Locate the cell with the specified text and output its [x, y] center coordinate. 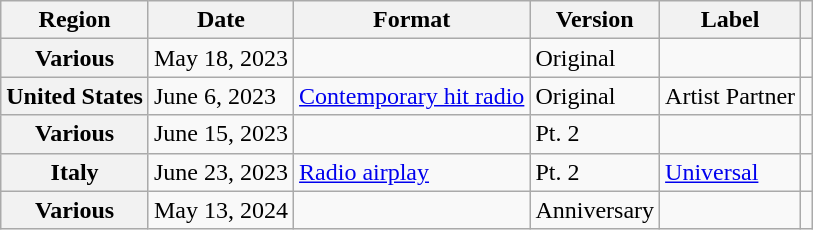
Format [412, 20]
Date [220, 20]
Italy [75, 172]
Universal [730, 172]
Region [75, 20]
Contemporary hit radio [412, 96]
June 6, 2023 [220, 96]
June 15, 2023 [220, 134]
United States [75, 96]
Version [595, 20]
Label [730, 20]
June 23, 2023 [220, 172]
Radio airplay [412, 172]
May 13, 2024 [220, 210]
May 18, 2023 [220, 58]
Anniversary [595, 210]
Artist Partner [730, 96]
